Search for the cell housing the specified text and yield its (X, Y) center coordinate. 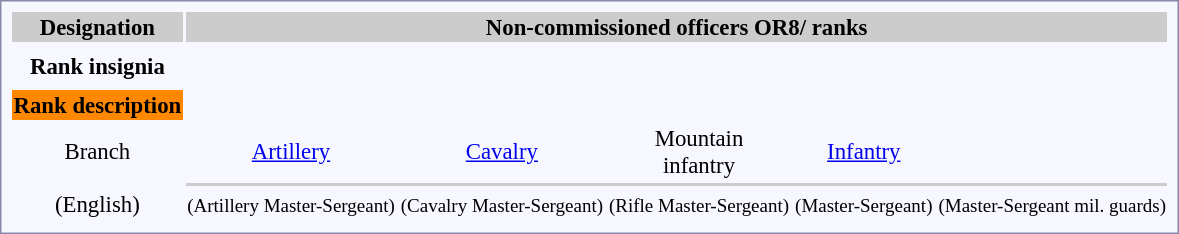
Designation (98, 27)
(Artillery Master-Sergeant) (292, 204)
(English) (98, 204)
Mountaininfantry (698, 152)
Infantry (864, 152)
(Cavalry Master-Sergeant) (502, 204)
(Master-Sergeant) (864, 204)
Artillery (292, 152)
Rank insignia (98, 66)
(Rifle Master-Sergeant) (698, 204)
Cavalry (502, 152)
(Master-Sergeant mil. guards) (1052, 204)
Non-commissioned officers OR8/ ranks (677, 27)
Rank description (98, 105)
Branch (98, 152)
